Identify which cell holds the provided text, then report its [X, Y] central coordinate. 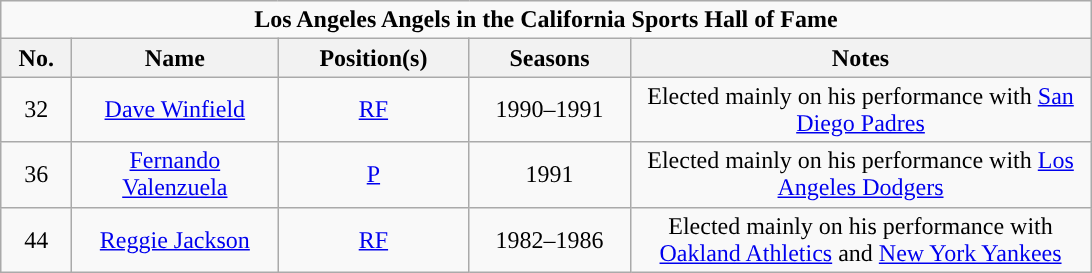
Dave Winfield [175, 110]
1982–1986 [550, 240]
Los Angeles Angels in the California Sports Hall of Fame [546, 20]
P [374, 174]
Elected mainly on his performance with San Diego Padres [860, 110]
32 [36, 110]
Seasons [550, 58]
Name [175, 58]
Position(s) [374, 58]
1990–1991 [550, 110]
Reggie Jackson [175, 240]
Notes [860, 58]
Elected mainly on his performance with Los Angeles Dodgers [860, 174]
36 [36, 174]
1991 [550, 174]
Fernando Valenzuela [175, 174]
44 [36, 240]
No. [36, 58]
Elected mainly on his performance with Oakland Athletics and New York Yankees [860, 240]
